Pinpoint the cell where the given text exists, returning its (x, y) midpoint coordinate. 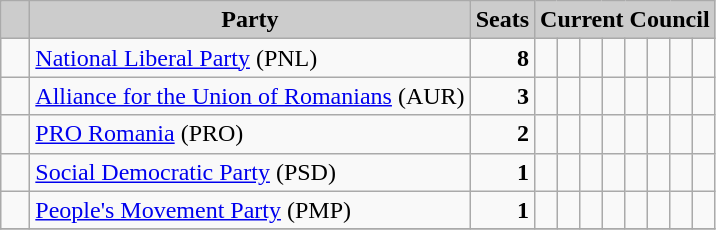
Current Council (626, 20)
3 (502, 96)
Social Democratic Party (PSD) (250, 172)
8 (502, 58)
2 (502, 134)
PRO Romania (PRO) (250, 134)
Seats (502, 20)
People's Movement Party (PMP) (250, 210)
National Liberal Party (PNL) (250, 58)
Alliance for the Union of Romanians (AUR) (250, 96)
Party (250, 20)
